Determine the (X, Y) coordinate at the center of the cell enclosing the given text.  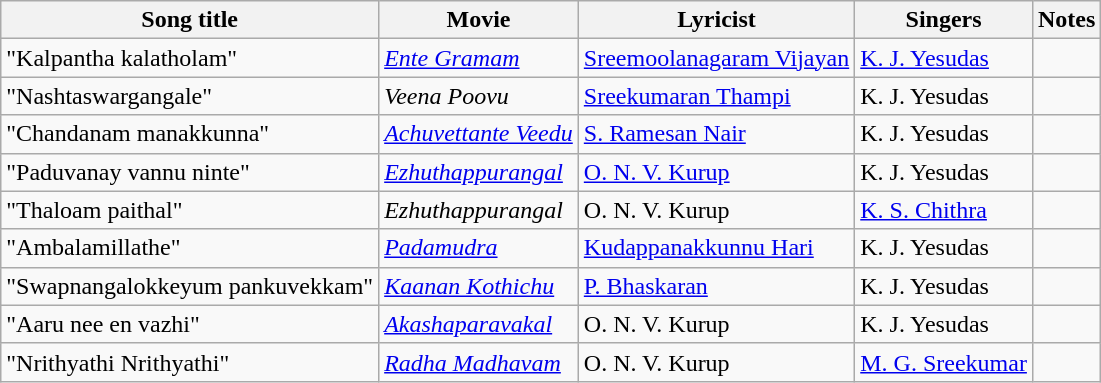
"Nrithyathi Nrithyathi" (190, 362)
Padamudra (479, 248)
Movie (479, 20)
Lyricist (716, 20)
Akashaparavakal (479, 324)
"Swapnangalokkeyum pankuvekkam" (190, 286)
"Chandanam manakkunna" (190, 134)
"Nashtaswargangale" (190, 96)
Achuvettante Veedu (479, 134)
"Kalpantha kalatholam" (190, 58)
Sreemoolanagaram Vijayan (716, 58)
Singers (944, 20)
Kudappanakkunnu Hari (716, 248)
Radha Madhavam (479, 362)
Veena Poovu (479, 96)
K. S. Chithra (944, 210)
"Thaloam paithal" (190, 210)
Kaanan Kothichu (479, 286)
Sreekumaran Thampi (716, 96)
"Ambalamillathe" (190, 248)
Ente Gramam (479, 58)
"Aaru nee en vazhi" (190, 324)
Song title (190, 20)
S. Ramesan Nair (716, 134)
P. Bhaskaran (716, 286)
Notes (1066, 20)
M. G. Sreekumar (944, 362)
"Paduvanay vannu ninte" (190, 172)
